From the cell containing the given text, extract its center point as [X, Y] coordinate. 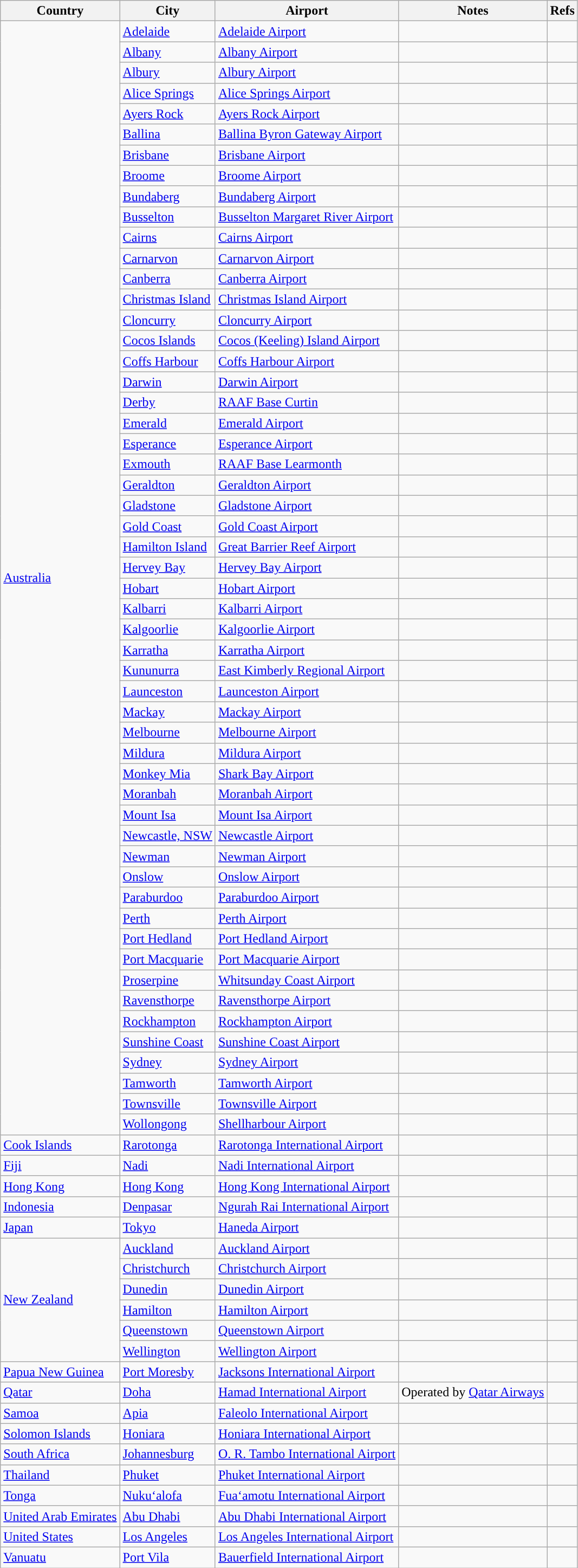
Mackay [167, 712]
Hamilton [167, 1310]
Perth Airport [307, 918]
United Arab Emirates [60, 1516]
Dunedin Airport [307, 1290]
Adelaide [167, 31]
Hobart [167, 588]
Notes [473, 11]
Ravensthorpe [167, 1001]
Broome [167, 176]
Abu Dhabi International Airport [307, 1516]
Shellharbour Airport [307, 1124]
Airport [307, 11]
Hamilton Airport [307, 1310]
Monkey Mia [167, 774]
Tokyo [167, 1227]
Ballina Byron Gateway Airport [307, 134]
Papua New Guinea [60, 1372]
Paraburdoo Airport [307, 897]
Onslow [167, 877]
Ballina [167, 134]
Hamad International Airport [307, 1392]
Samoa [60, 1413]
Kalbarri [167, 609]
South Africa [60, 1454]
Jacksons International Airport [307, 1372]
Christchurch Airport [307, 1269]
Hamilton Island [167, 547]
Tamworth [167, 1083]
Cloncurry [167, 320]
Auckland [167, 1248]
Rarotonga [167, 1145]
Port Moresby [167, 1372]
Kununurra [167, 671]
Johannesburg [167, 1454]
Newcastle, NSW [167, 835]
Esperance Airport [307, 444]
Gladstone Airport [307, 506]
Darwin [167, 382]
Launceston Airport [307, 691]
Melbourne Airport [307, 733]
East Kimberly Regional Airport [307, 671]
Port Vila [167, 1557]
Carnarvon Airport [307, 258]
Denpasar [167, 1207]
Proserpine [167, 980]
Country [60, 11]
United States [60, 1537]
Cloncurry Airport [307, 320]
Ravensthorpe Airport [307, 1001]
Canberra Airport [307, 279]
Dunedin [167, 1290]
Australia [60, 578]
Ayers Rock [167, 114]
Cocos Islands [167, 341]
Christchurch [167, 1269]
Port Hedland [167, 939]
Whitsunday Coast Airport [307, 980]
Mildura Airport [307, 753]
Perth [167, 918]
Solomon Islands [60, 1434]
Kalgoorlie Airport [307, 630]
Emerald [167, 423]
Broome Airport [307, 176]
Newman [167, 856]
Darwin Airport [307, 382]
Hervey Bay Airport [307, 567]
Haneda Airport [307, 1227]
Thailand [60, 1475]
Bundaberg Airport [307, 196]
Kalbarri Airport [307, 609]
Albury Airport [307, 73]
Ayers Rock Airport [307, 114]
Phuket [167, 1475]
Esperance [167, 444]
Townsville Airport [307, 1104]
Qatar [60, 1392]
Coffs Harbour Airport [307, 361]
Honiara [167, 1434]
Mount Isa Airport [307, 815]
Moranbah [167, 794]
Gold Coast [167, 526]
Abu Dhabi [167, 1516]
Cook Islands [60, 1145]
Honiara International Airport [307, 1434]
Mackay Airport [307, 712]
Busselton [167, 217]
Great Barrier Reef Airport [307, 547]
Apia [167, 1413]
Cairns Airport [307, 237]
Nukuʻalofa [167, 1495]
Tonga [60, 1495]
Adelaide Airport [307, 31]
Shark Bay Airport [307, 774]
Gold Coast Airport [307, 526]
Kalgoorlie [167, 630]
Albany [167, 52]
Derby [167, 403]
Hobart Airport [307, 588]
Mount Isa [167, 815]
Fiji [60, 1165]
Refs [562, 11]
Christmas Island Airport [307, 300]
Nadi [167, 1165]
Phuket International Airport [307, 1475]
Karratha [167, 650]
Launceston [167, 691]
Melbourne [167, 733]
Rockhampton Airport [307, 1021]
Doha [167, 1392]
Port Macquarie [167, 960]
Rockhampton [167, 1021]
Japan [60, 1227]
Nadi International Airport [307, 1165]
Rarotonga International Airport [307, 1145]
Sunshine Coast Airport [307, 1042]
Tamworth Airport [307, 1083]
Wollongong [167, 1124]
New Zealand [60, 1299]
Karratha Airport [307, 650]
Paraburdoo [167, 897]
Albury [167, 73]
Sydney [167, 1062]
Faleolo International Airport [307, 1413]
Brisbane Airport [307, 155]
Vanuatu [60, 1557]
O. R. Tambo International Airport [307, 1454]
Bauerfield International Airport [307, 1557]
Alice Springs [167, 93]
Newman Airport [307, 856]
Brisbane [167, 155]
Sunshine Coast [167, 1042]
Cairns [167, 237]
Geraldton [167, 485]
Queenstown Airport [307, 1331]
Los Angeles [167, 1537]
RAAF Base Curtin [307, 403]
Hong Kong International Airport [307, 1186]
Canberra [167, 279]
Cocos (Keeling) Island Airport [307, 341]
Wellington Airport [307, 1351]
Christmas Island [167, 300]
Carnarvon [167, 258]
RAAF Base Learmonth [307, 464]
Exmouth [167, 464]
Albany Airport [307, 52]
City [167, 11]
Operated by Qatar Airways [473, 1392]
Busselton Margaret River Airport [307, 217]
Onslow Airport [307, 877]
Coffs Harbour [167, 361]
Emerald Airport [307, 423]
Alice Springs Airport [307, 93]
Ngurah Rai International Airport [307, 1207]
Port Macquarie Airport [307, 960]
Auckland Airport [307, 1248]
Indonesia [60, 1207]
Sydney Airport [307, 1062]
Los Angeles International Airport [307, 1537]
Mildura [167, 753]
Bundaberg [167, 196]
Moranbah Airport [307, 794]
Queenstown [167, 1331]
Newcastle Airport [307, 835]
Port Hedland Airport [307, 939]
Hervey Bay [167, 567]
Fuaʻamotu International Airport [307, 1495]
Townsville [167, 1104]
Wellington [167, 1351]
Gladstone [167, 506]
Geraldton Airport [307, 485]
